Find where the given text appears and provide that cell's center as (X, Y) coordinate. 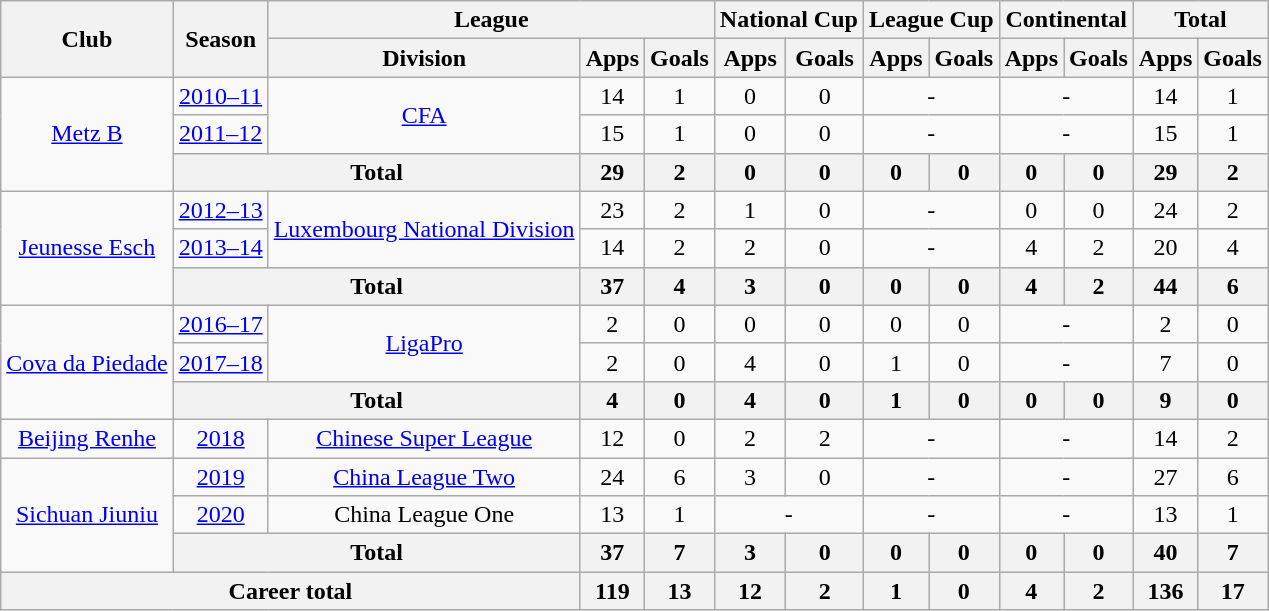
2016–17 (220, 324)
Career total (290, 591)
Luxembourg National Division (424, 229)
119 (612, 591)
2010–11 (220, 96)
LigaPro (424, 343)
40 (1165, 553)
Chinese Super League (424, 438)
20 (1165, 248)
CFA (424, 115)
9 (1165, 400)
Continental (1066, 20)
17 (1233, 591)
China League Two (424, 477)
League Cup (931, 20)
2018 (220, 438)
Cova da Piedade (87, 362)
Beijing Renhe (87, 438)
2012–13 (220, 210)
League (491, 20)
2013–14 (220, 248)
27 (1165, 477)
136 (1165, 591)
China League One (424, 515)
44 (1165, 286)
Division (424, 58)
23 (612, 210)
Metz B (87, 134)
2020 (220, 515)
2017–18 (220, 362)
2011–12 (220, 134)
Sichuan Jiuniu (87, 515)
Club (87, 39)
Season (220, 39)
National Cup (788, 20)
Jeunesse Esch (87, 248)
2019 (220, 477)
